Find where the given text appears and provide that cell's center as [X, Y] coordinate. 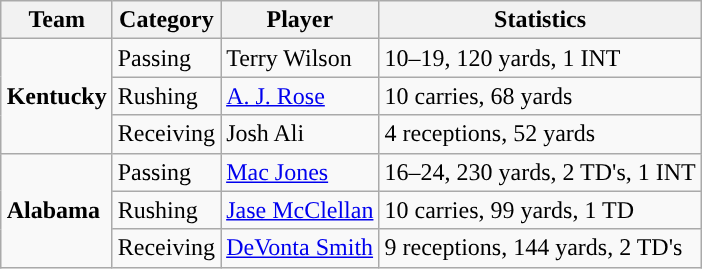
DeVonta Smith [300, 248]
4 receptions, 52 yards [540, 134]
16–24, 230 yards, 2 TD's, 1 INT [540, 172]
9 receptions, 144 yards, 2 TD's [540, 248]
10 carries, 68 yards [540, 96]
Mac Jones [300, 172]
Kentucky [56, 96]
Terry Wilson [300, 58]
10 carries, 99 yards, 1 TD [540, 210]
Josh Ali [300, 134]
Statistics [540, 20]
Alabama [56, 210]
A. J. Rose [300, 96]
10–19, 120 yards, 1 INT [540, 58]
Jase McClellan [300, 210]
Category [166, 20]
Player [300, 20]
Team [56, 20]
